Extract the [X, Y] coordinate from the center of the cell holding the provided text.  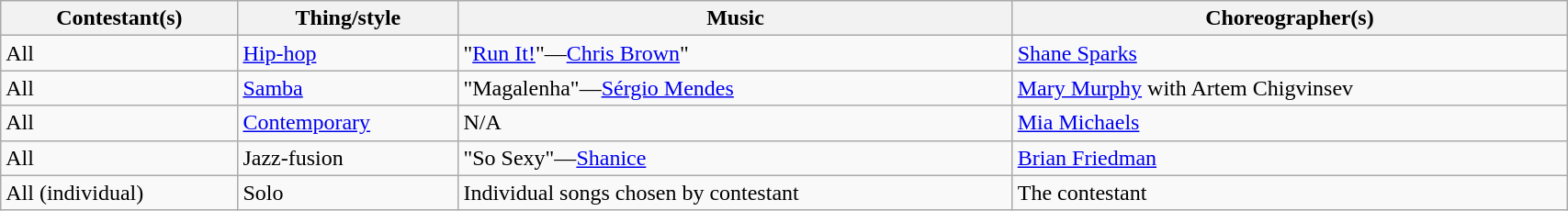
All (individual) [119, 193]
Jazz-fusion [348, 158]
Samba [348, 88]
Individual songs chosen by contestant [735, 193]
Contestant(s) [119, 18]
Choreographer(s) [1290, 18]
"So Sexy"—Shanice [735, 158]
The contestant [1290, 193]
Solo [348, 193]
Hip-hop [348, 53]
Shane Sparks [1290, 53]
Thing/style [348, 18]
Contemporary [348, 123]
Music [735, 18]
N/A [735, 123]
Mary Murphy with Artem Chigvinsev [1290, 88]
"Magalenha"—Sérgio Mendes [735, 88]
Brian Friedman [1290, 158]
"Run It!"—Chris Brown" [735, 53]
Mia Michaels [1290, 123]
